For the text-containing cell, return its midpoint in [x, y] coordinate format. 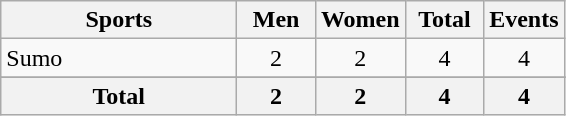
Events [524, 20]
Sports [119, 20]
Men [276, 20]
Women [360, 20]
Sumo [119, 58]
